Determine the [x, y] coordinate at the center of the cell enclosing the given text.  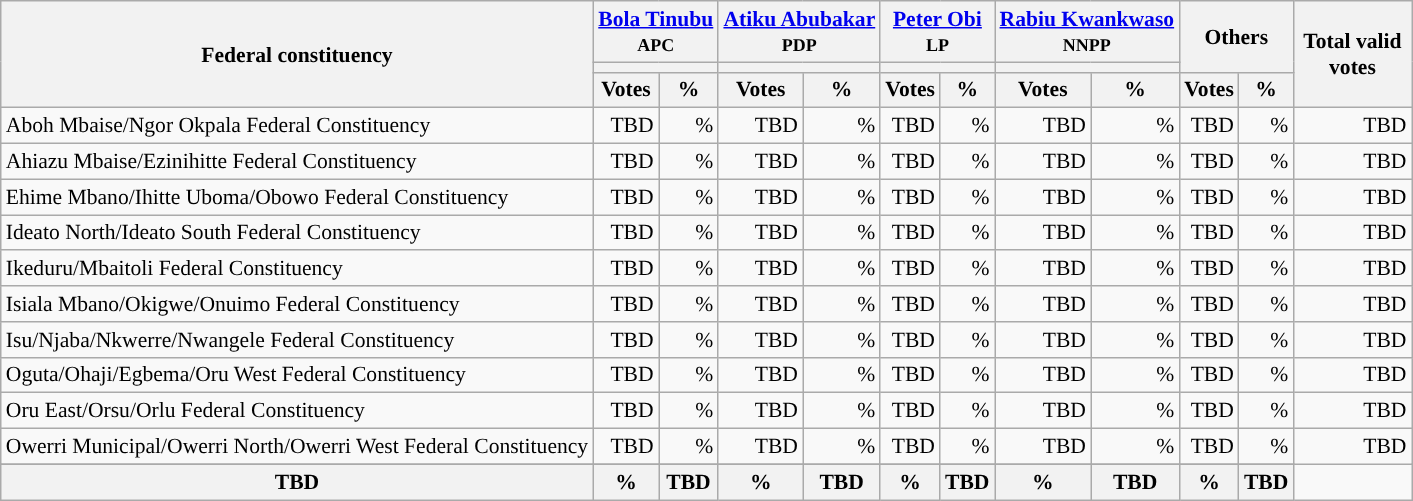
Isiala Mbano/Okigwe/Onuimo Federal Constituency [297, 304]
Ehime Mbano/Ihitte Uboma/Obowo Federal Constituency [297, 197]
Atiku AbubakarPDP [799, 32]
Federal constituency [297, 54]
Isu/Njaba/Nkwerre/Nwangele Federal Constituency [297, 340]
Others [1236, 36]
Ideato North/Ideato South Federal Constituency [297, 233]
Oguta/Ohaji/Egbema/Oru West Federal Constituency [297, 375]
Aboh Mbaise/Ngor Okpala Federal Constituency [297, 126]
Rabiu KwankwasoNNPP [1086, 32]
Owerri Municipal/Owerri North/Owerri West Federal Constituency [297, 447]
Bola TinubuAPC [656, 32]
Total valid votes [1352, 54]
Ikeduru/Mbaitoli Federal Constituency [297, 269]
Peter ObiLP [937, 32]
Ahiazu Mbaise/Ezinihitte Federal Constituency [297, 162]
Oru East/Orsu/Orlu Federal Constituency [297, 411]
